Return the (x, y) coordinate for the center point of the cell that contains the specified text.  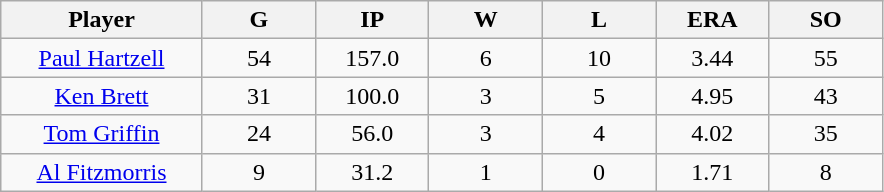
SO (826, 20)
1 (486, 172)
Paul Hartzell (102, 58)
8 (826, 172)
157.0 (372, 58)
Tom Griffin (102, 134)
4 (598, 134)
43 (826, 96)
9 (258, 172)
24 (258, 134)
100.0 (372, 96)
Al Fitzmorris (102, 172)
G (258, 20)
IP (372, 20)
35 (826, 134)
31 (258, 96)
L (598, 20)
54 (258, 58)
6 (486, 58)
56.0 (372, 134)
3.44 (712, 58)
1.71 (712, 172)
ERA (712, 20)
0 (598, 172)
W (486, 20)
4.95 (712, 96)
Ken Brett (102, 96)
31.2 (372, 172)
Player (102, 20)
10 (598, 58)
55 (826, 58)
4.02 (712, 134)
5 (598, 96)
